Locate the cell with the specified text and output its (x, y) center coordinate. 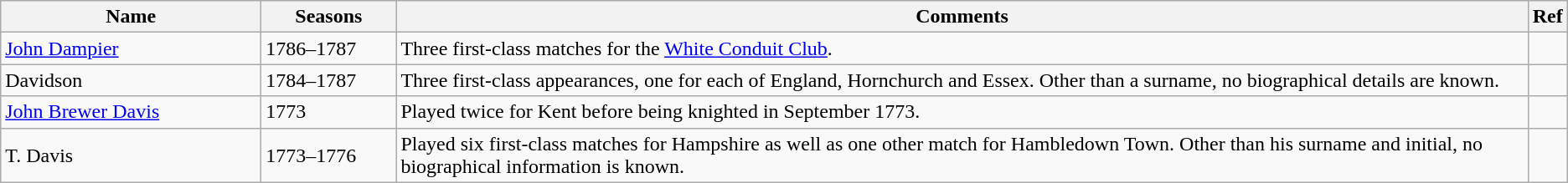
Comments (962, 17)
Ref (1548, 17)
John Brewer Davis (131, 112)
Seasons (328, 17)
Name (131, 17)
T. Davis (131, 155)
John Dampier (131, 48)
Played twice for Kent before being knighted in September 1773. (962, 112)
Three first-class matches for the White Conduit Club. (962, 48)
Davidson (131, 80)
1773 (328, 112)
1786–1787 (328, 48)
1784–1787 (328, 80)
1773–1776 (328, 155)
Three first-class appearances, one for each of England, Hornchurch and Essex. Other than a surname, no biographical details are known. (962, 80)
